Determine the [X, Y] coordinate at the center of the cell enclosing the given text.  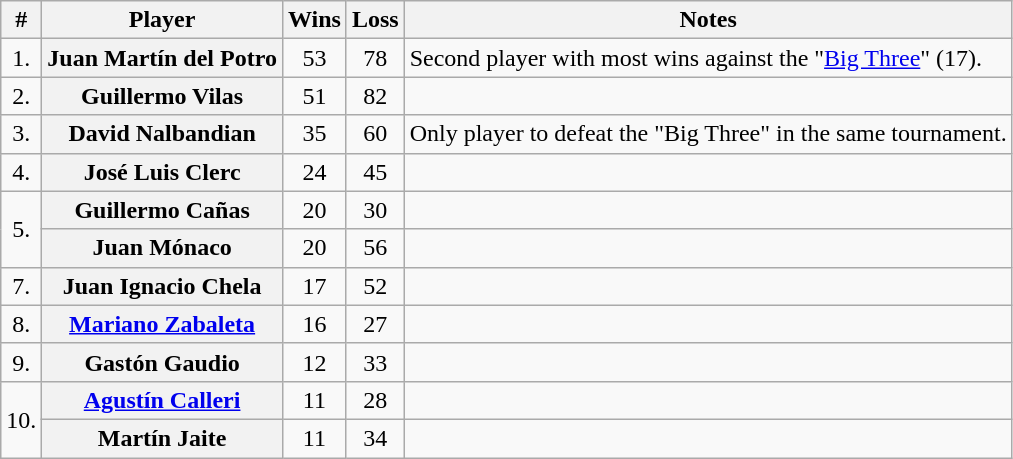
1. [22, 58]
Gastón Gaudio [162, 362]
16 [314, 324]
27 [375, 324]
Player [162, 20]
53 [314, 58]
7. [22, 286]
8. [22, 324]
30 [375, 210]
Guillermo Vilas [162, 96]
35 [314, 134]
David Nalbandian [162, 134]
4. [22, 172]
10. [22, 419]
Mariano Zabaleta [162, 324]
78 [375, 58]
3. [22, 134]
33 [375, 362]
28 [375, 400]
Juan Mónaco [162, 248]
45 [375, 172]
9. [22, 362]
Agustín Calleri [162, 400]
Only player to defeat the "Big Three" in the same tournament. [708, 134]
51 [314, 96]
José Luis Clerc [162, 172]
12 [314, 362]
24 [314, 172]
Martín Jaite [162, 438]
56 [375, 248]
Second player with most wins against the "Big Three" (17). [708, 58]
# [22, 20]
2. [22, 96]
82 [375, 96]
Notes [708, 20]
Loss [375, 20]
60 [375, 134]
Juan Ignacio Chela [162, 286]
5. [22, 229]
17 [314, 286]
Guillermo Cañas [162, 210]
Juan Martín del Potro [162, 58]
52 [375, 286]
34 [375, 438]
Wins [314, 20]
